Search for the cell housing the specified text and yield its (X, Y) center coordinate. 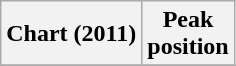
Chart (2011) (72, 34)
Peakposition (188, 34)
